For the text-containing cell, return its midpoint in (X, Y) coordinate format. 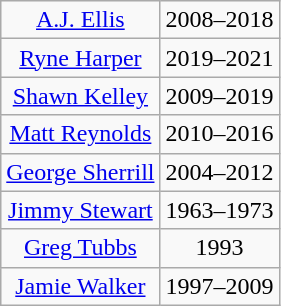
Jamie Walker (80, 286)
2004–2012 (220, 172)
A.J. Ellis (80, 20)
2009–2019 (220, 96)
1997–2009 (220, 286)
2010–2016 (220, 134)
1963–1973 (220, 210)
1993 (220, 248)
George Sherrill (80, 172)
Shawn Kelley (80, 96)
Ryne Harper (80, 58)
2019–2021 (220, 58)
Jimmy Stewart (80, 210)
Matt Reynolds (80, 134)
Greg Tubbs (80, 248)
2008–2018 (220, 20)
